Search for the cell housing the specified text and yield its (x, y) center coordinate. 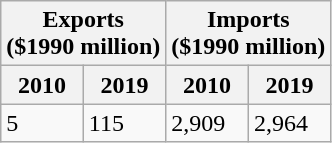
Imports($1990 million) (248, 34)
2,964 (290, 123)
5 (42, 123)
115 (124, 123)
Exports($1990 million) (84, 34)
2,909 (208, 123)
